Capture the cell that displays the provided text and extract its [x, y] central coordinate. 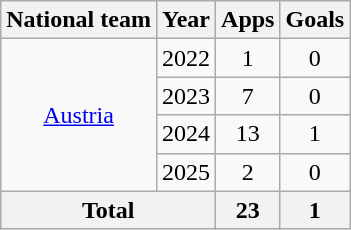
2023 [186, 96]
National team [79, 20]
7 [248, 96]
2024 [186, 134]
Goals [315, 20]
2022 [186, 58]
2 [248, 172]
2025 [186, 172]
13 [248, 134]
Year [186, 20]
23 [248, 210]
Total [108, 210]
Austria [79, 115]
Apps [248, 20]
